Locate the cell with the specified text and output its [x, y] center coordinate. 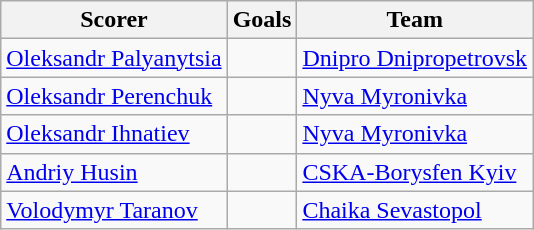
Dnipro Dnipropetrovsk [415, 58]
Oleksandr Palyanytsia [114, 58]
Andriy Husin [114, 172]
Team [415, 20]
Oleksandr Perenchuk [114, 96]
Volodymyr Taranov [114, 210]
Chaika Sevastopol [415, 210]
Oleksandr Ihnatiev [114, 134]
Goals [262, 20]
Scorer [114, 20]
CSKA-Borysfen Kyiv [415, 172]
